For the text-containing cell, return its midpoint in (x, y) coordinate format. 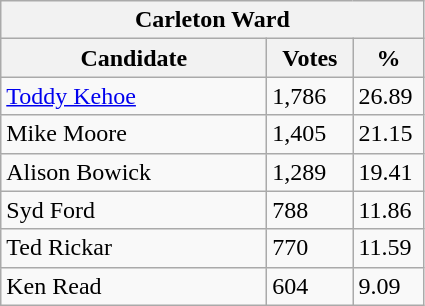
Candidate (134, 58)
1,786 (310, 96)
Votes (310, 58)
770 (310, 248)
604 (310, 286)
21.15 (388, 134)
9.09 (388, 286)
788 (310, 210)
19.41 (388, 172)
Syd Ford (134, 210)
Toddy Kehoe (134, 96)
Mike Moore (134, 134)
1,405 (310, 134)
% (388, 58)
1,289 (310, 172)
11.59 (388, 248)
Ken Read (134, 286)
Ted Rickar (134, 248)
Carleton Ward (212, 20)
26.89 (388, 96)
Alison Bowick (134, 172)
11.86 (388, 210)
